Search for the cell housing the specified text and yield its (X, Y) center coordinate. 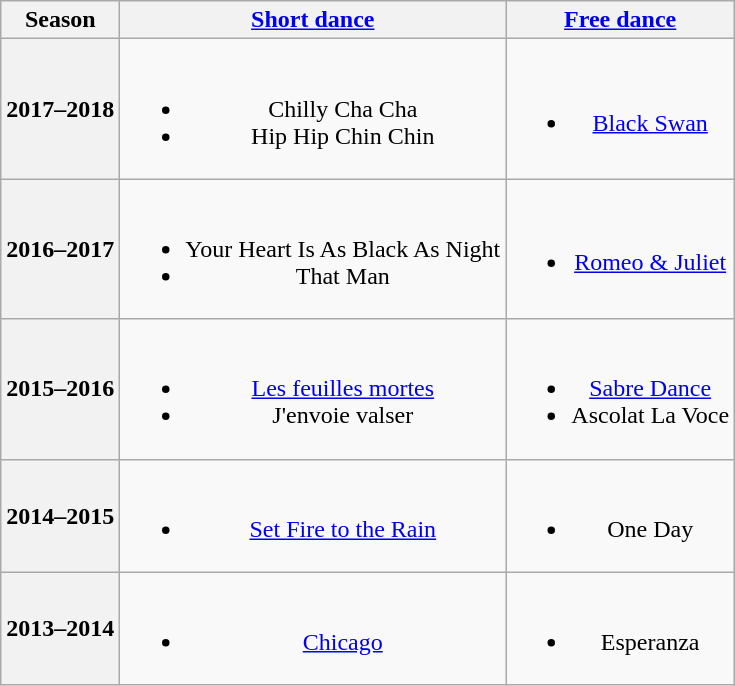
Les feuilles mortes J'envoie valser (313, 389)
2015–2016 (60, 389)
Black Swan (620, 109)
2014–2015 (60, 516)
Season (60, 20)
Short dance (313, 20)
Romeo & Juliet (620, 249)
Chilly Cha Cha Hip Hip Chin Chin (313, 109)
Your Heart Is As Black As Night That Man (313, 249)
2016–2017 (60, 249)
2013–2014 (60, 628)
Set Fire to the Rain (313, 516)
Esperanza (620, 628)
One Day (620, 516)
Chicago (313, 628)
Free dance (620, 20)
2017–2018 (60, 109)
Sabre Dance Ascolat La Voce (620, 389)
